Locate the cell with the specified text and output its [x, y] center coordinate. 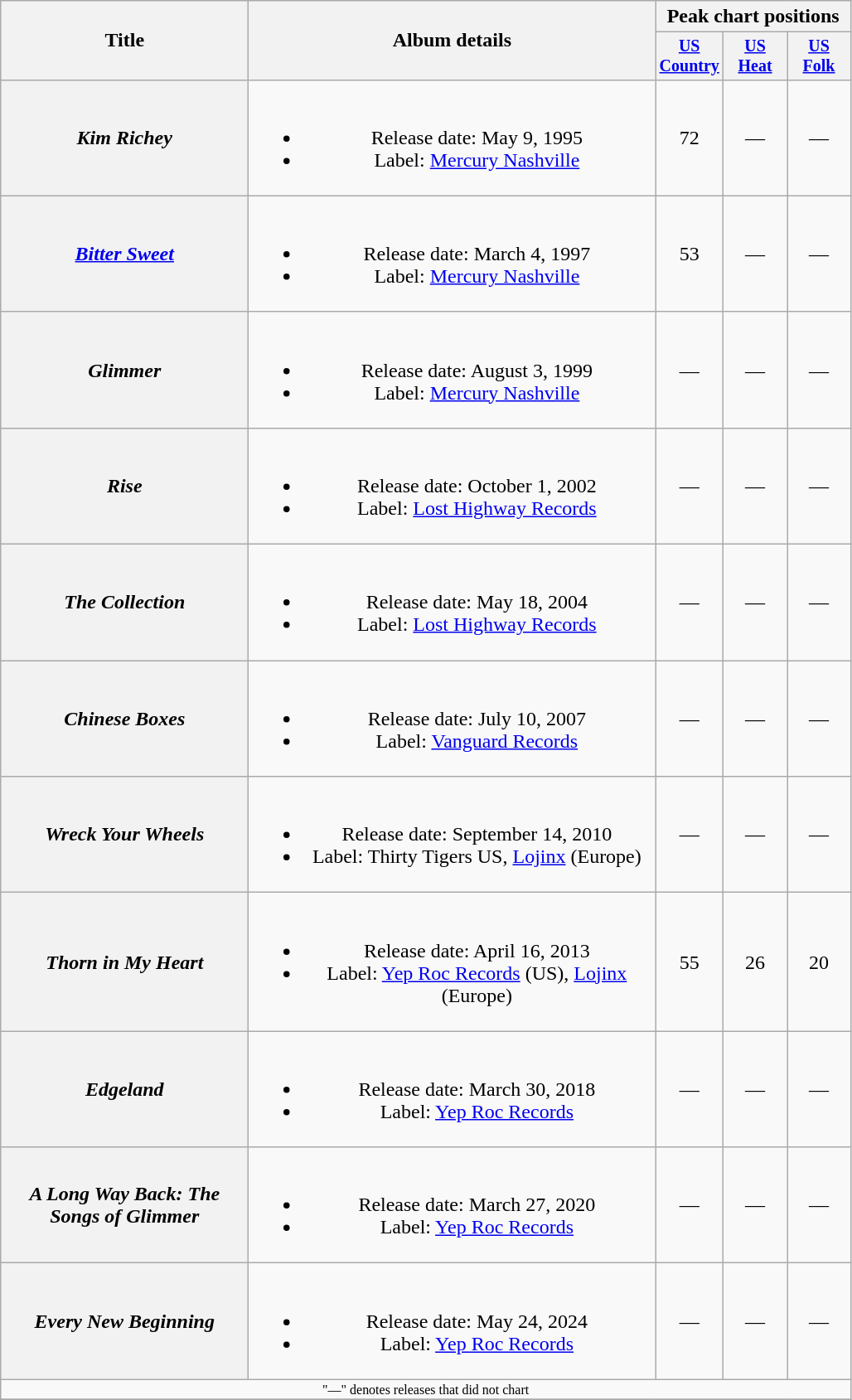
Every New Beginning [124, 1321]
Release date: May 18, 2004Label: Lost Highway Records [453, 603]
A Long Way Back: The Songs of Glimmer [124, 1205]
Release date: July 10, 2007Label: Vanguard Records [453, 719]
Edgeland [124, 1089]
53 [690, 254]
Peak chart positions [753, 17]
Release date: August 3, 1999Label: Mercury Nashville [453, 370]
Title [124, 41]
Release date: May 24, 2024Label: Yep Roc Records [453, 1321]
Album details [453, 41]
Kim Richey [124, 138]
Release date: September 14, 2010Label: Thirty Tigers US, Lojinx (Europe) [453, 835]
Release date: March 27, 2020Label: Yep Roc Records [453, 1205]
72 [690, 138]
Bitter Sweet [124, 254]
26 [756, 962]
"—" denotes releases that did not chart [426, 1389]
Thorn in My Heart [124, 962]
US Heat [756, 56]
US Country [690, 56]
Release date: May 9, 1995Label: Mercury Nashville [453, 138]
Release date: April 16, 2013Label: Yep Roc Records (US), Lojinx (Europe) [453, 962]
55 [690, 962]
20 [819, 962]
Release date: October 1, 2002Label: Lost Highway Records [453, 486]
Glimmer [124, 370]
Rise [124, 486]
Wreck Your Wheels [124, 835]
Chinese Boxes [124, 719]
The Collection [124, 603]
Release date: March 4, 1997Label: Mercury Nashville [453, 254]
Release date: March 30, 2018Label: Yep Roc Records [453, 1089]
US Folk [819, 56]
